Find where the given text appears and provide that cell's center as (x, y) coordinate. 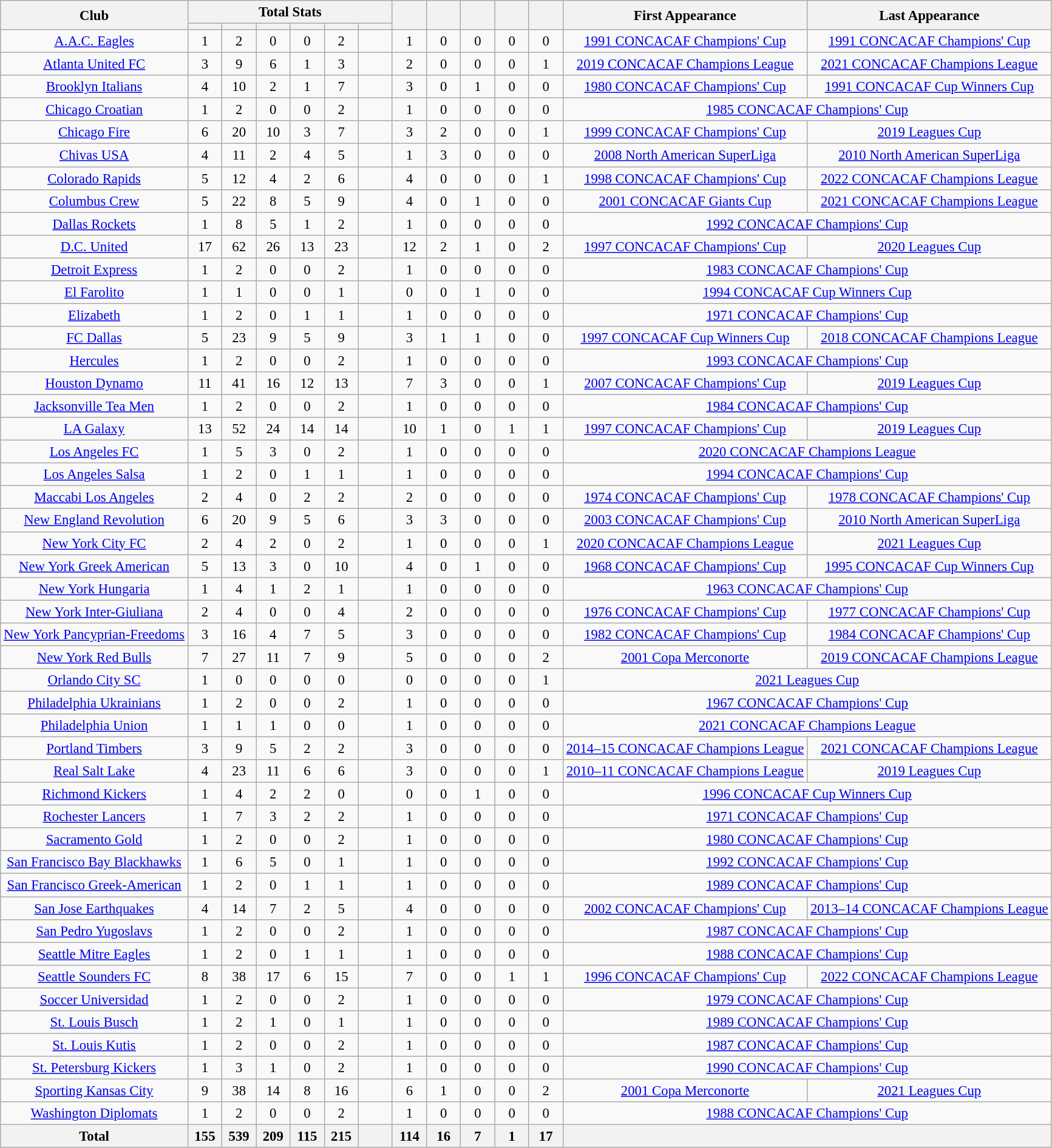
1991 CONCACAF Cup Winners Cup (929, 87)
52 (239, 429)
1995 CONCACAF Cup Winners Cup (929, 566)
1977 CONCACAF Champions' Cup (929, 612)
1996 CONCACAF Cup Winners Cup (807, 794)
Portland Timbers (95, 749)
Soccer Universidad (95, 999)
1996 CONCACAF Champions' Cup (685, 976)
1967 CONCACAF Champions' Cup (807, 703)
1997 CONCACAF Cup Winners Cup (685, 338)
2018 CONCACAF Champions League (929, 338)
2001 CONCACAF Giants Cup (685, 201)
Detroit Express (95, 269)
New England Revolution (95, 521)
Club (95, 15)
Philadelphia Ukrainians (95, 703)
Last Appearance (929, 15)
Seattle Mitre Eagles (95, 954)
2008 North American SuperLiga (685, 155)
1994 CONCACAF Champions' Cup (807, 474)
Hercules (95, 360)
Total (95, 1136)
209 (273, 1136)
Seattle Sounders FC (95, 976)
1998 CONCACAF Champions' Cup (685, 178)
155 (205, 1136)
Philadelphia Union (95, 726)
San Francisco Bay Blackhawks (95, 862)
St. Louis Busch (95, 1022)
Washington Diplomats (95, 1113)
22 (239, 201)
San Jose Earthquakes (95, 908)
Real Salt Lake (95, 771)
1990 CONCACAF Champions' Cup (807, 1068)
Sacramento Gold (95, 840)
27 (239, 657)
Orlando City SC (95, 680)
Los Angeles Salsa (95, 474)
1994 CONCACAF Cup Winners Cup (807, 292)
1978 CONCACAF Champions' Cup (929, 498)
2002 CONCACAF Champions' Cup (685, 908)
1976 CONCACAF Champions' Cup (685, 612)
114 (409, 1136)
New York Pancyprian-Freedoms (95, 635)
Colorado Rapids (95, 178)
A.A.C. Eagles (95, 41)
Richmond Kickers (95, 794)
24 (273, 429)
Elizabeth (95, 315)
El Farolito (95, 292)
FC Dallas (95, 338)
2010–11 CONCACAF Champions League (685, 771)
San Francisco Greek-American (95, 885)
1983 CONCACAF Champions' Cup (807, 269)
Sporting Kansas City (95, 1090)
San Pedro Yugoslavs (95, 931)
1968 CONCACAF Champions' Cup (685, 566)
Dallas Rockets (95, 224)
2013–14 CONCACAF Champions League (929, 908)
1982 CONCACAF Champions' Cup (685, 635)
1999 CONCACAF Champions' Cup (685, 133)
St. Petersburg Kickers (95, 1068)
41 (239, 383)
1974 CONCACAF Champions' Cup (685, 498)
26 (273, 246)
Chivas USA (95, 155)
Rochester Lancers (95, 817)
Atlanta United FC (95, 64)
2014–15 CONCACAF Champions League (685, 749)
Houston Dynamo (95, 383)
62 (239, 246)
1963 CONCACAF Champions' Cup (807, 589)
New York Inter-Giuliana (95, 612)
2020 Leagues Cup (929, 246)
115 (307, 1136)
539 (239, 1136)
LA Galaxy (95, 429)
St. Louis Kutis (95, 1045)
First Appearance (685, 15)
15 (341, 976)
1985 CONCACAF Champions' Cup (807, 110)
Brooklyn Italians (95, 87)
2003 CONCACAF Champions' Cup (685, 521)
1979 CONCACAF Champions' Cup (807, 999)
2007 CONCACAF Champions' Cup (685, 383)
Chicago Fire (95, 133)
New York Hungaria (95, 589)
Jacksonville Tea Men (95, 407)
Los Angeles FC (95, 452)
New York Red Bulls (95, 657)
215 (341, 1136)
Maccabi Los Angeles (95, 498)
Chicago Croatian (95, 110)
New York City FC (95, 543)
Total Stats (290, 12)
Columbus Crew (95, 201)
1993 CONCACAF Champions' Cup (807, 360)
D.C. United (95, 246)
New York Greek American (95, 566)
